For the text-containing cell, return its midpoint in (X, Y) coordinate format. 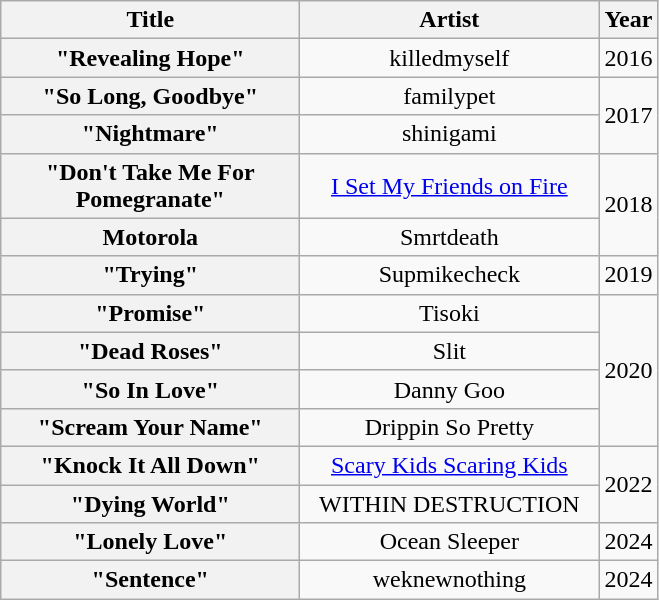
"So Long, Goodbye" (150, 96)
Artist (450, 20)
Title (150, 20)
"Don't Take Me For Pomegranate" (150, 186)
"Promise" (150, 313)
"Knock It All Down" (150, 465)
Ocean Sleeper (450, 542)
Motorola (150, 237)
"Trying" (150, 275)
Year (628, 20)
WITHIN DESTRUCTION (450, 503)
Supmikecheck (450, 275)
2016 (628, 58)
shinigami (450, 134)
"Dying World" (150, 503)
Scary Kids Scaring Kids (450, 465)
Drippin So Pretty (450, 427)
"Sentence" (150, 580)
"Revealing Hope" (150, 58)
2020 (628, 370)
"Lonely Love" (150, 542)
2022 (628, 484)
"Nightmare" (150, 134)
Slit (450, 351)
"Dead Roses" (150, 351)
Smrtdeath (450, 237)
"Scream Your Name" (150, 427)
"So In Love" (150, 389)
I Set My Friends on Fire (450, 186)
killedmyself (450, 58)
weknewnothing (450, 580)
familypet (450, 96)
2019 (628, 275)
2018 (628, 204)
Tisoki (450, 313)
Danny Goo (450, 389)
2017 (628, 115)
